Scan for the cell matching the given text and deliver its (x, y) coordinate at center. 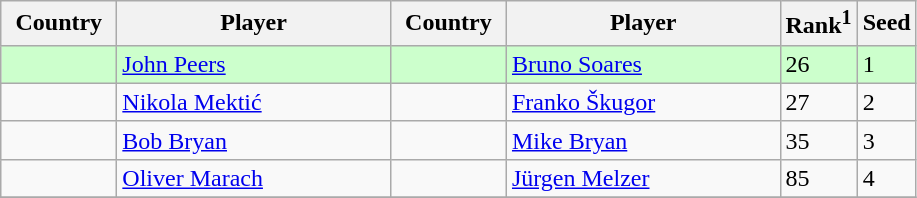
Bruno Soares (643, 64)
Oliver Marach (254, 178)
Seed (886, 24)
3 (886, 140)
Mike Bryan (643, 140)
Bob Bryan (254, 140)
27 (818, 102)
35 (818, 140)
Rank1 (818, 24)
Jürgen Melzer (643, 178)
26 (818, 64)
1 (886, 64)
85 (818, 178)
2 (886, 102)
Franko Škugor (643, 102)
4 (886, 178)
Nikola Mektić (254, 102)
John Peers (254, 64)
